From the cell containing the given text, extract its center point as (X, Y) coordinate. 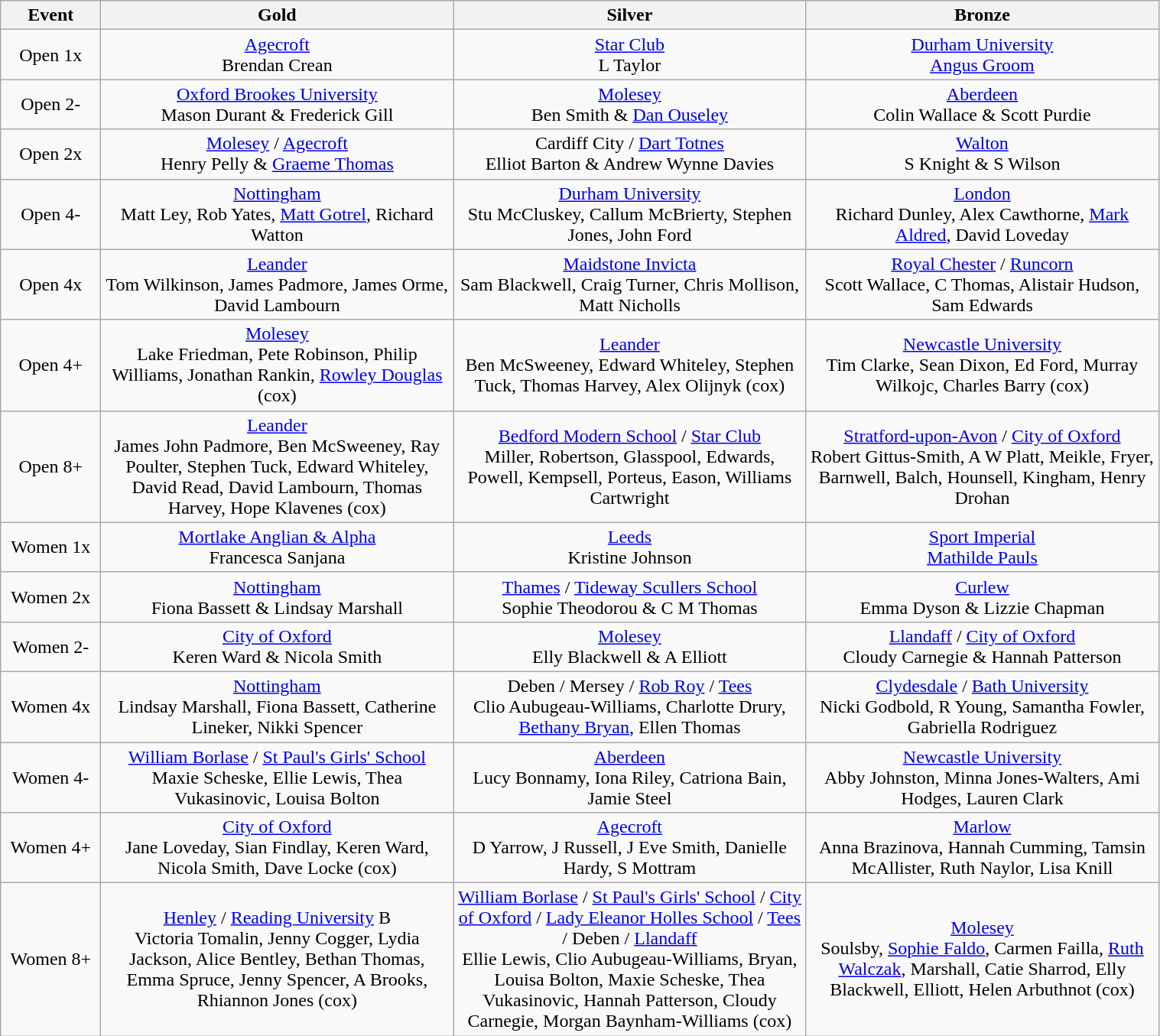
City of OxfordKeren Ward & Nicola Smith (277, 647)
Women 2x (50, 596)
Oxford Brookes University Mason Durant & Frederick Gill (277, 104)
Stratford-upon-Avon / City of OxfordRobert Gittus-Smith, A W Platt, Meikle, Fryer, Barnwell, Balch, Hounsell, Kingham, Henry Drohan (982, 466)
Newcastle University Tim Clarke, Sean Dixon, Ed Ford, Murray Wilkojc, Charles Barry (cox) (982, 365)
City of OxfordJane Loveday, Sian Findlay, Keren Ward, Nicola Smith, Dave Locke (cox) (277, 848)
Open 4+ (50, 365)
NottinghamFiona Bassett & Lindsay Marshall (277, 596)
Bronze (982, 15)
Clydesdale / Bath University Nicki Godbold, R Young, Samantha Fowler, Gabriella Rodriguez (982, 706)
Star Club L Taylor (630, 55)
Llandaff / City of OxfordCloudy Carnegie & Hannah Patterson (982, 647)
Royal Chester / Runcorn Scott Wallace, C Thomas, Alistair Hudson, Sam Edwards (982, 284)
Cardiff City / Dart TotnesElliot Barton & Andrew Wynne Davies (630, 154)
Event (50, 15)
Women 2- (50, 647)
Open 4x (50, 284)
WaltonS Knight & S Wilson (982, 154)
Bedford Modern School / Star ClubMiller, Robertson, Glasspool, Edwards, Powell, Kempsell, Porteus, Eason, Williams Cartwright (630, 466)
Nottingham Lindsay Marshall, Fiona Bassett, Catherine Lineker, Nikki Spencer (277, 706)
AberdeenLucy Bonnamy, Iona Riley, Catriona Bain, Jamie Steel (630, 777)
MoleseyElly Blackwell & A Elliott (630, 647)
MoleseySoulsby, Sophie Faldo, Carmen Failla, Ruth Walczak, Marshall, Catie Sharrod, Elly Blackwell, Elliott, Helen Arbuthnot (cox) (982, 960)
AberdeenColin Wallace & Scott Purdie (982, 104)
Sport Imperial Mathilde Pauls (982, 547)
Leeds Kristine Johnson (630, 547)
LeanderJames John Padmore, Ben McSweeney, Ray Poulter, Stephen Tuck, Edward Whiteley, David Read, David Lambourn, Thomas Harvey, Hope Klavenes (cox) (277, 466)
LondonRichard Dunley, Alex Cawthorne, Mark Aldred, David Loveday (982, 214)
Women 8+ (50, 960)
Durham UniversityAngus Groom (982, 55)
Open 8+ (50, 466)
Agecroft D Yarrow, J Russell, J Eve Smith, Danielle Hardy, S Mottram (630, 848)
Open 2x (50, 154)
Silver (630, 15)
Thames / Tideway Scullers SchoolSophie Theodorou & C M Thomas (630, 596)
Durham UniversityStu McCluskey, Callum McBrierty, Stephen Jones, John Ford (630, 214)
Marlow Anna Brazinova, Hannah Cumming, Tamsin McAllister, Ruth Naylor, Lisa Knill (982, 848)
Leander Tom Wilkinson, James Padmore, James Orme, David Lambourn (277, 284)
MoleseyBen Smith & Dan Ouseley (630, 104)
Maidstone Invicta Sam Blackwell, Craig Turner, Chris Mollison, Matt Nicholls (630, 284)
Molesey / AgecroftHenry Pelly & Graeme Thomas (277, 154)
Women 4- (50, 777)
NottinghamMatt Ley, Rob Yates, Matt Gotrel, Richard Watton (277, 214)
Mortlake Anglian & Alpha Francesca Sanjana (277, 547)
Open 4- (50, 214)
Women 4+ (50, 848)
William Borlase / St Paul's Girls' School Maxie Scheske, Ellie Lewis, Thea Vukasinovic, Louisa Bolton (277, 777)
Agecroft Brendan Crean (277, 55)
Gold (277, 15)
Women 4x (50, 706)
Leander Ben McSweeney, Edward Whiteley, Stephen Tuck, Thomas Harvey, Alex Olijnyk (cox) (630, 365)
Molesey Lake Friedman, Pete Robinson, Philip Williams, Jonathan Rankin, Rowley Douglas (cox) (277, 365)
Newcastle University Abby Johnston, Minna Jones-Walters, Ami Hodges, Lauren Clark (982, 777)
Deben / Mersey / Rob Roy / Tees Clio Aubugeau-Williams, Charlotte Drury, Bethany Bryan, Ellen Thomas (630, 706)
Open 1x (50, 55)
CurlewEmma Dyson & Lizzie Chapman (982, 596)
Open 2- (50, 104)
Women 1x (50, 547)
